Determine the (X, Y) coordinate at the center of the cell enclosing the given text.  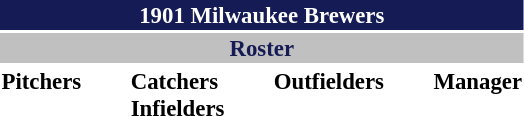
1901 Milwaukee Brewers (262, 15)
Roster (262, 48)
